Return (X, Y) of the center of cell containing provided text 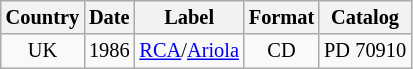
Date (109, 17)
CD (282, 51)
1986 (109, 51)
Label (188, 17)
Catalog (365, 17)
Format (282, 17)
Country (42, 17)
PD 70910 (365, 51)
RCA/Ariola (188, 51)
UK (42, 51)
